Determine the (x, y) coordinate at the center of the cell enclosing the given text.  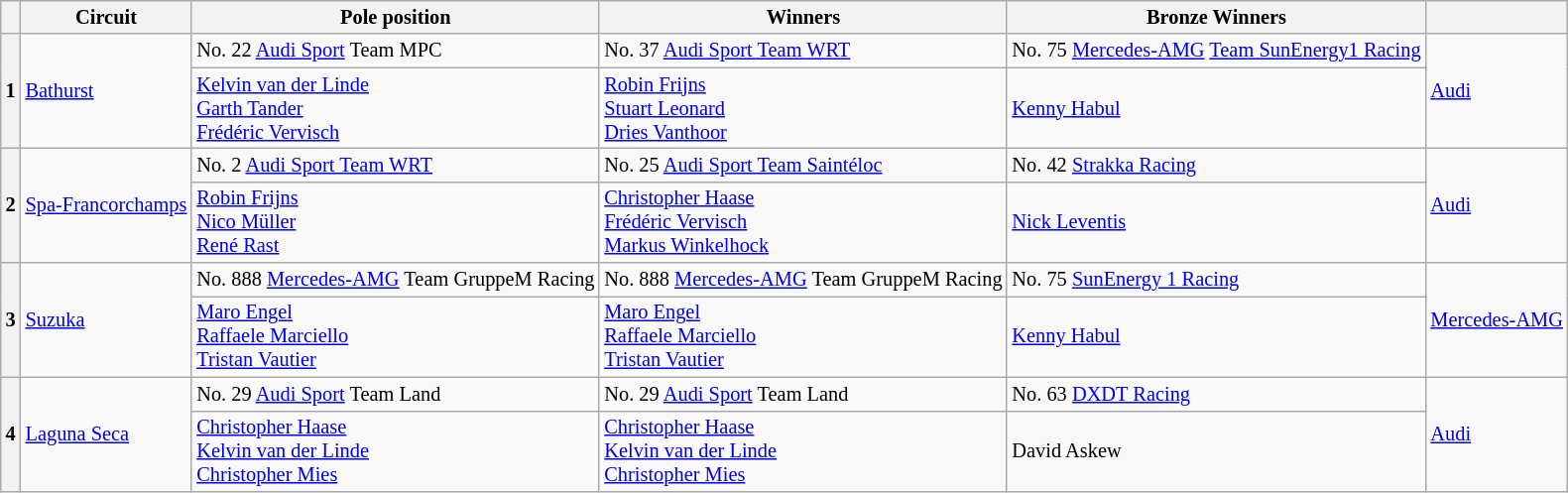
Christopher Haase Frédéric Vervisch Markus Winkelhock (803, 222)
No. 22 Audi Sport Team MPC (395, 51)
No. 75 Mercedes-AMG Team SunEnergy1 Racing (1216, 51)
Nick Leventis (1216, 222)
3 (11, 319)
Laguna Seca (107, 434)
Winners (803, 17)
Robin Frijns Nico Müller René Rast (395, 222)
No. 37 Audi Sport Team WRT (803, 51)
4 (11, 434)
No. 25 Audi Sport Team Saintéloc (803, 165)
David Askew (1216, 451)
Suzuka (107, 319)
No. 75 SunEnergy 1 Racing (1216, 280)
Pole position (395, 17)
No. 42 Strakka Racing (1216, 165)
2 (11, 204)
Bronze Winners (1216, 17)
Mercedes-AMG (1498, 319)
Bathurst (107, 91)
1 (11, 91)
Robin Frijns Stuart Leonard Dries Vanthoor (803, 108)
No. 63 DXDT Racing (1216, 394)
No. 2 Audi Sport Team WRT (395, 165)
Kelvin van der Linde Garth Tander Frédéric Vervisch (395, 108)
Spa-Francorchamps (107, 204)
Circuit (107, 17)
